Capture the cell that displays the provided text and extract its [X, Y] central coordinate. 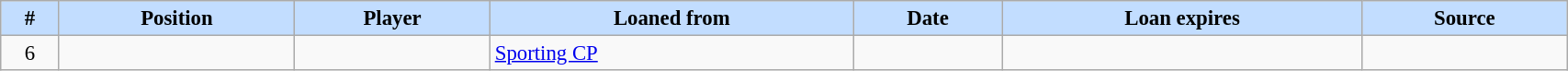
# [29, 18]
6 [29, 53]
Date [928, 18]
Loaned from [671, 18]
Sporting CP [671, 53]
Loan expires [1182, 18]
Source [1464, 18]
Player [393, 18]
Position [176, 18]
